For the text-containing cell, return its midpoint in (x, y) coordinate format. 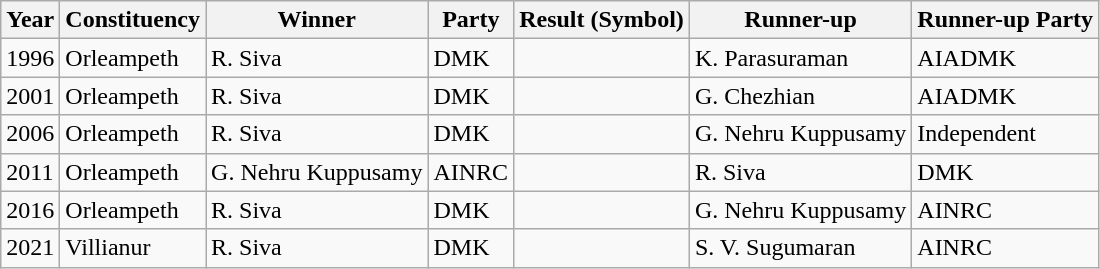
Party (471, 20)
Year (30, 20)
2006 (30, 134)
Runner-up Party (1006, 20)
Constituency (133, 20)
G. Chezhian (800, 96)
1996 (30, 58)
Runner-up (800, 20)
Winner (317, 20)
Villianur (133, 248)
2011 (30, 172)
2001 (30, 96)
2016 (30, 210)
Independent (1006, 134)
2021 (30, 248)
Result (Symbol) (602, 20)
K. Parasuraman (800, 58)
S. V. Sugumaran (800, 248)
